Locate the cell with the specified text and output its (X, Y) center coordinate. 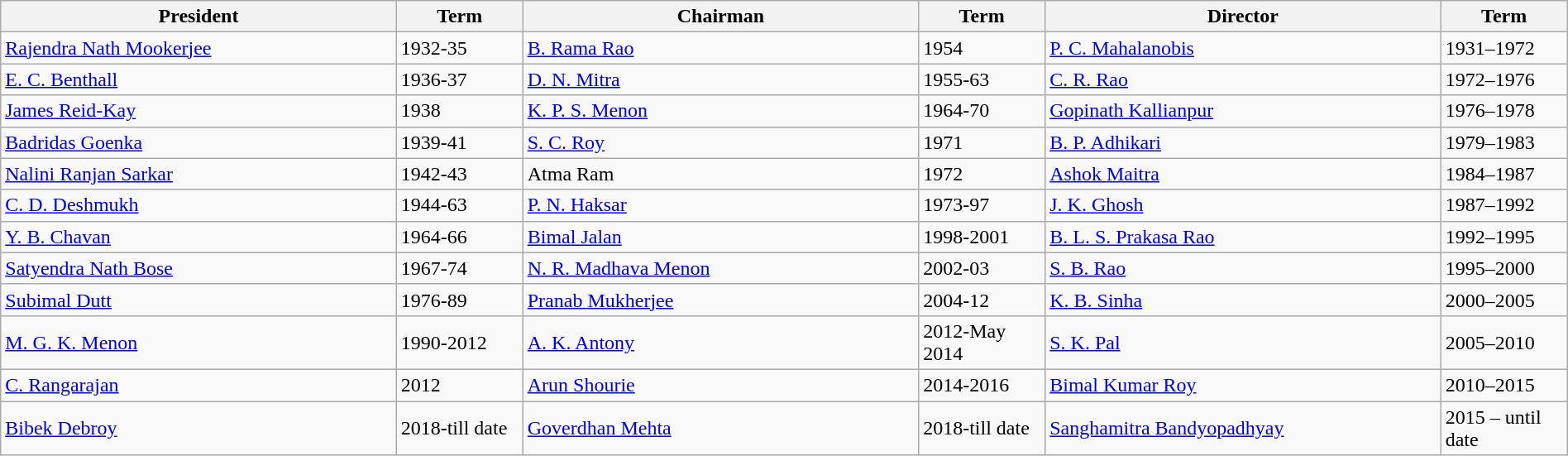
M. G. K. Menon (198, 343)
1971 (982, 142)
2002-03 (982, 268)
1942-43 (460, 174)
1976–1978 (1503, 111)
A. K. Antony (720, 343)
1932-35 (460, 48)
2000–2005 (1503, 300)
E. C. Benthall (198, 79)
P. N. Haksar (720, 205)
S. K. Pal (1243, 343)
Sanghamitra Bandyopadhyay (1243, 427)
C. Rangarajan (198, 385)
2005–2010 (1503, 343)
1954 (982, 48)
2010–2015 (1503, 385)
B. L. S. Prakasa Rao (1243, 237)
Gopinath Kallianpur (1243, 111)
B. Rama Rao (720, 48)
Bimal Jalan (720, 237)
1973-97 (982, 205)
1931–1972 (1503, 48)
Rajendra Nath Mookerjee (198, 48)
1967-74 (460, 268)
Y. B. Chavan (198, 237)
K. B. Sinha (1243, 300)
Bimal Kumar Roy (1243, 385)
Ashok Maitra (1243, 174)
1987–1992 (1503, 205)
D. N. Mitra (720, 79)
N. R. Madhava Menon (720, 268)
1995–2000 (1503, 268)
1944-63 (460, 205)
1964-66 (460, 237)
2015 – until date (1503, 427)
2012 (460, 385)
Pranab Mukherjee (720, 300)
2004-12 (982, 300)
Satyendra Nath Bose (198, 268)
President (198, 17)
1984–1987 (1503, 174)
1938 (460, 111)
Subimal Dutt (198, 300)
C. R. Rao (1243, 79)
2012-May 2014 (982, 343)
B. P. Adhikari (1243, 142)
J. K. Ghosh (1243, 205)
1955-63 (982, 79)
1998-2001 (982, 237)
2014-2016 (982, 385)
Nalini Ranjan Sarkar (198, 174)
1939-41 (460, 142)
James Reid-Kay (198, 111)
1976-89 (460, 300)
P. C. Mahalanobis (1243, 48)
1979–1983 (1503, 142)
Badridas Goenka (198, 142)
S. B. Rao (1243, 268)
1964-70 (982, 111)
1972–1976 (1503, 79)
S. C. Roy (720, 142)
1972 (982, 174)
Goverdhan Mehta (720, 427)
Bibek Debroy (198, 427)
Arun Shourie (720, 385)
Chairman (720, 17)
1936-37 (460, 79)
K. P. S. Menon (720, 111)
1990-2012 (460, 343)
Director (1243, 17)
Atma Ram (720, 174)
C. D. Deshmukh (198, 205)
1992–1995 (1503, 237)
